From the cell containing the given text, extract its center point as (x, y) coordinate. 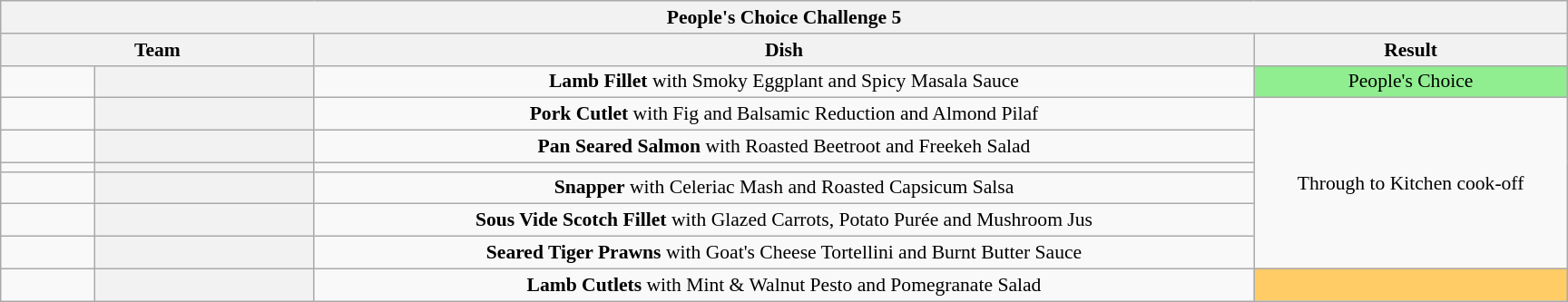
Lamb Cutlets with Mint & Walnut Pesto and Pomegranate Salad (784, 285)
Snapper with Celeriac Mash and Roasted Capsicum Salsa (784, 188)
Team (158, 50)
Result (1410, 50)
Dish (784, 50)
Seared Tiger Prawns with Goat's Cheese Tortellini and Burnt Butter Sauce (784, 253)
Sous Vide Scotch Fillet with Glazed Carrots, Potato Purée and Mushroom Jus (784, 220)
Through to Kitchen cook-off (1410, 183)
Pork Cutlet with Fig and Balsamic Reduction and Almond Pilaf (784, 114)
People's Choice Challenge 5 (784, 17)
Lamb Fillet with Smoky Eggplant and Spicy Masala Sauce (784, 82)
People's Choice (1410, 82)
Pan Seared Salmon with Roasted Beetroot and Freekeh Salad (784, 147)
